Search for the cell housing the specified text and yield its [X, Y] center coordinate. 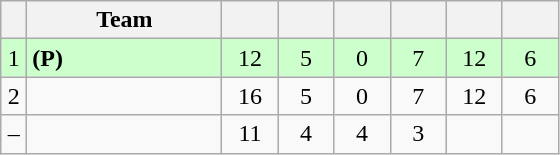
Team [124, 20]
– [14, 134]
3 [418, 134]
16 [250, 96]
1 [14, 58]
(P) [124, 58]
11 [250, 134]
2 [14, 96]
